Return the [X, Y] coordinate for the center point of the cell that contains the specified text.  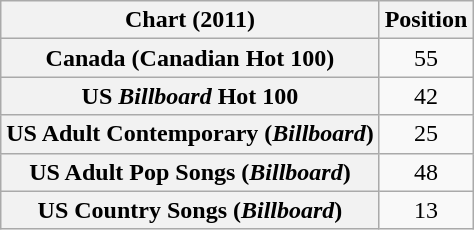
Canada (Canadian Hot 100) [190, 58]
US Adult Pop Songs (Billboard) [190, 172]
Chart (2011) [190, 20]
55 [426, 58]
US Country Songs (Billboard) [190, 210]
US Adult Contemporary (Billboard) [190, 134]
25 [426, 134]
US Billboard Hot 100 [190, 96]
48 [426, 172]
42 [426, 96]
Position [426, 20]
13 [426, 210]
